Detect which cell encompasses the target text, then output its (X, Y) center coordinate. 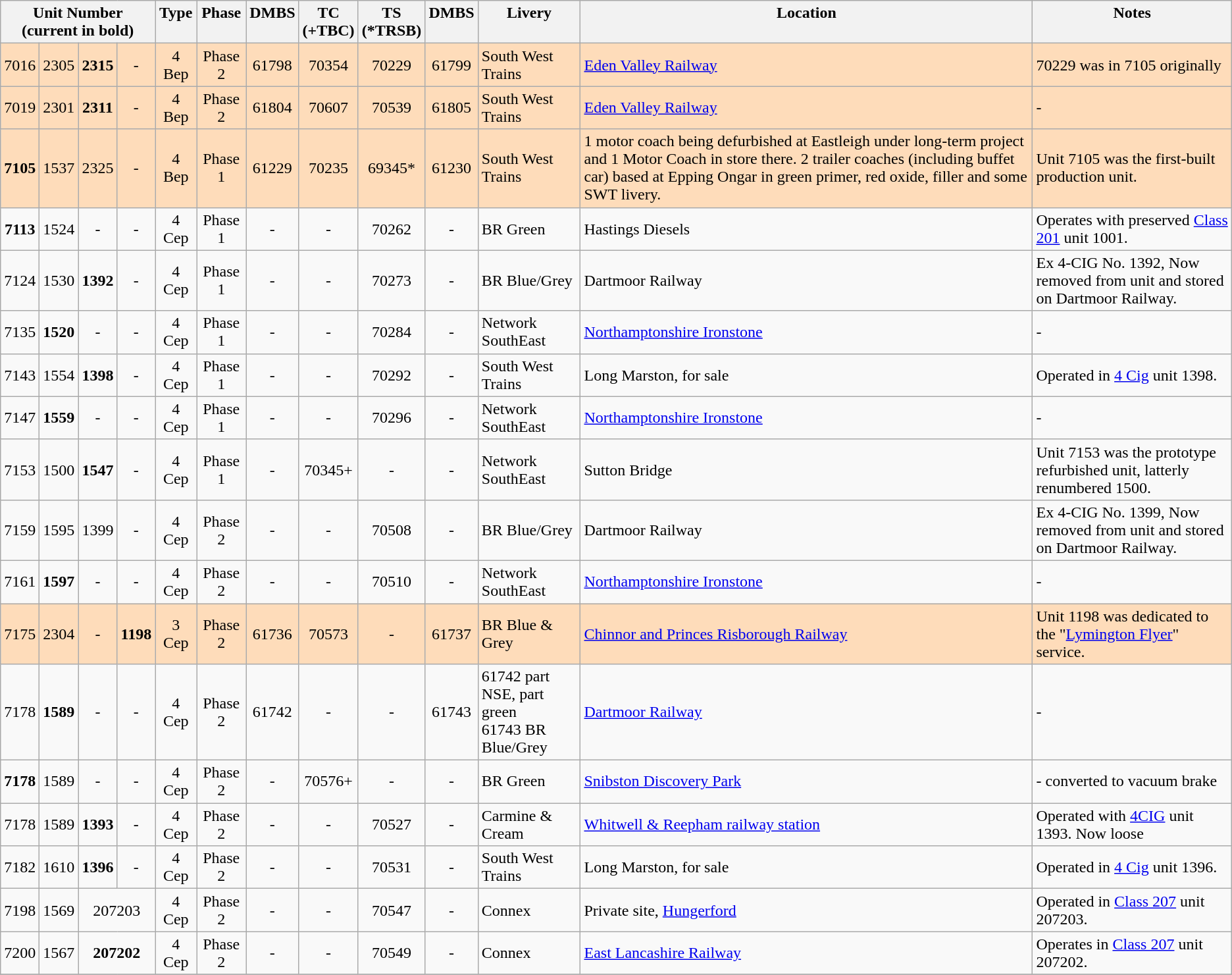
Chinnor and Princes Risborough Railway (807, 633)
Phase (221, 22)
207202 (117, 953)
7147 (20, 417)
1393 (97, 824)
Operates in Class 207 unit 207202. (1132, 953)
7019 (20, 108)
Operated in 4 Cig unit 1398. (1132, 375)
2325 (97, 169)
1569 (59, 910)
207203 (117, 910)
Operated in Class 207 unit 207203. (1132, 910)
7143 (20, 375)
1396 (97, 868)
7113 (20, 229)
7182 (20, 868)
70508 (392, 530)
3 Cep (176, 633)
7153 (20, 469)
Private site, Hungerford (807, 910)
Unit 1198 was dedicated to the "Lymington Flyer" service. (1132, 633)
1520 (59, 332)
1559 (59, 417)
1398 (97, 375)
7175 (20, 633)
61229 (272, 169)
Ex 4-CIG No. 1392, Now removed from unit and stored on Dartmoor Railway. (1132, 280)
Unit 7153 was the prototype refurbished unit, latterly renumbered 1500. (1132, 469)
70229 was in 7105 originally (1132, 65)
69345* (392, 169)
East Lancashire Railway (807, 953)
61798 (272, 65)
7105 (20, 169)
Location (807, 22)
TC (+TBC) (328, 22)
7124 (20, 280)
70273 (392, 280)
61742 (272, 712)
1554 (59, 375)
61742 part NSE, part green 61743 BR Blue/Grey (529, 712)
61799 (451, 65)
Ex 4-CIG No. 1399, Now removed from unit and stored on Dartmoor Railway. (1132, 530)
70576+ (328, 782)
Type (176, 22)
1610 (59, 868)
2301 (59, 108)
70229 (392, 65)
70573 (328, 633)
Whitwell & Reepham railway station (807, 824)
1537 (59, 169)
Sutton Bridge (807, 469)
1524 (59, 229)
1392 (97, 280)
1399 (97, 530)
7161 (20, 582)
1500 (59, 469)
61805 (451, 108)
1530 (59, 280)
1198 (136, 633)
Snibston Discovery Park (807, 782)
70354 (328, 65)
61804 (272, 108)
BR Blue & Grey (529, 633)
70539 (392, 108)
Operated in 4 Cig unit 1396. (1132, 868)
1547 (97, 469)
70296 (392, 417)
70292 (392, 375)
2315 (97, 65)
Livery (529, 22)
70531 (392, 868)
61743 (451, 712)
2304 (59, 633)
70527 (392, 824)
Unit 7105 was the first-built production unit. (1132, 169)
61230 (451, 169)
7016 (20, 65)
1597 (59, 582)
1567 (59, 953)
Unit Number (current in bold) (78, 22)
7198 (20, 910)
1595 (59, 530)
61737 (451, 633)
70510 (392, 582)
7159 (20, 530)
TS (*TRSB) (392, 22)
70607 (328, 108)
Notes (1132, 22)
70262 (392, 229)
- converted to vacuum brake (1132, 782)
Operated with 4CIG unit 1393. Now loose (1132, 824)
70547 (392, 910)
Carmine & Cream (529, 824)
61736 (272, 633)
70549 (392, 953)
2305 (59, 65)
2311 (97, 108)
Operates with preserved Class 201 unit 1001. (1132, 229)
7135 (20, 332)
70235 (328, 169)
70284 (392, 332)
Hastings Diesels (807, 229)
70345+ (328, 469)
7200 (20, 953)
